Capture the cell that displays the provided text and extract its (x, y) central coordinate. 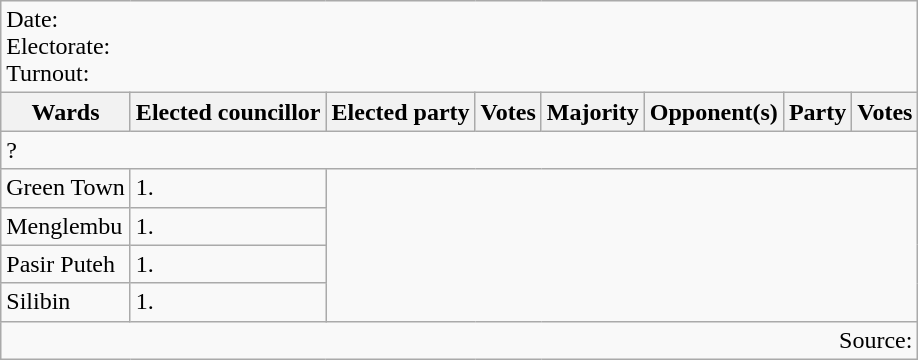
Green Town (66, 188)
Party (817, 112)
Majority (592, 112)
Opponent(s) (714, 112)
Menglembu (66, 226)
Elected councillor (228, 112)
Silibin (66, 302)
? (460, 150)
Wards (66, 112)
Pasir Puteh (66, 264)
Date: Electorate: Turnout: (460, 47)
Elected party (400, 112)
Source: (460, 340)
